Pinpoint the cell where the given text exists, returning its [x, y] midpoint coordinate. 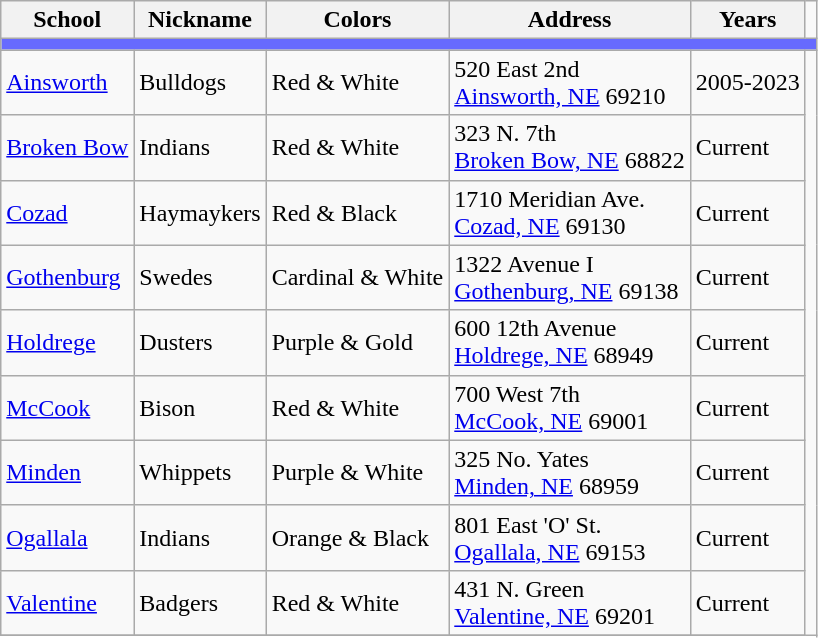
Cozad [68, 212]
1322 Avenue IGothenburg, NE 69138 [570, 278]
Nickname [200, 20]
Haymaykers [200, 212]
600 12th AvenueHoldrege, NE 68949 [570, 342]
Purple & White [358, 472]
School [68, 20]
Cardinal & White [358, 278]
520 East 2ndAinsworth, NE 69210 [570, 82]
Ogallala [68, 538]
Whippets [200, 472]
Red & Black [358, 212]
325 No. YatesMinden, NE 68959 [570, 472]
Broken Bow [68, 148]
1710 Meridian Ave.Cozad, NE 69130 [570, 212]
McCook [68, 408]
431 N. GreenValentine, NE 69201 [570, 602]
Minden [68, 472]
Swedes [200, 278]
Valentine [68, 602]
Years [748, 20]
2005-2023 [748, 82]
Badgers [200, 602]
Address [570, 20]
Orange & Black [358, 538]
Bison [200, 408]
Purple & Gold [358, 342]
Holdrege [68, 342]
700 West 7thMcCook, NE 69001 [570, 408]
Bulldogs [200, 82]
Colors [358, 20]
323 N. 7thBroken Bow, NE 68822 [570, 148]
801 East 'O' St.Ogallala, NE 69153 [570, 538]
Ainsworth [68, 82]
Dusters [200, 342]
Gothenburg [68, 278]
